Pinpoint the cell where the given text exists, returning its [X, Y] midpoint coordinate. 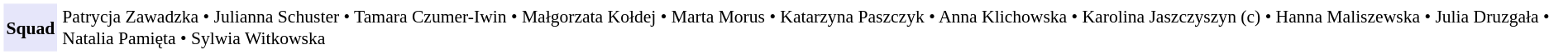
Squad [30, 27]
